Detect which cell encompasses the target text, then output its [x, y] center coordinate. 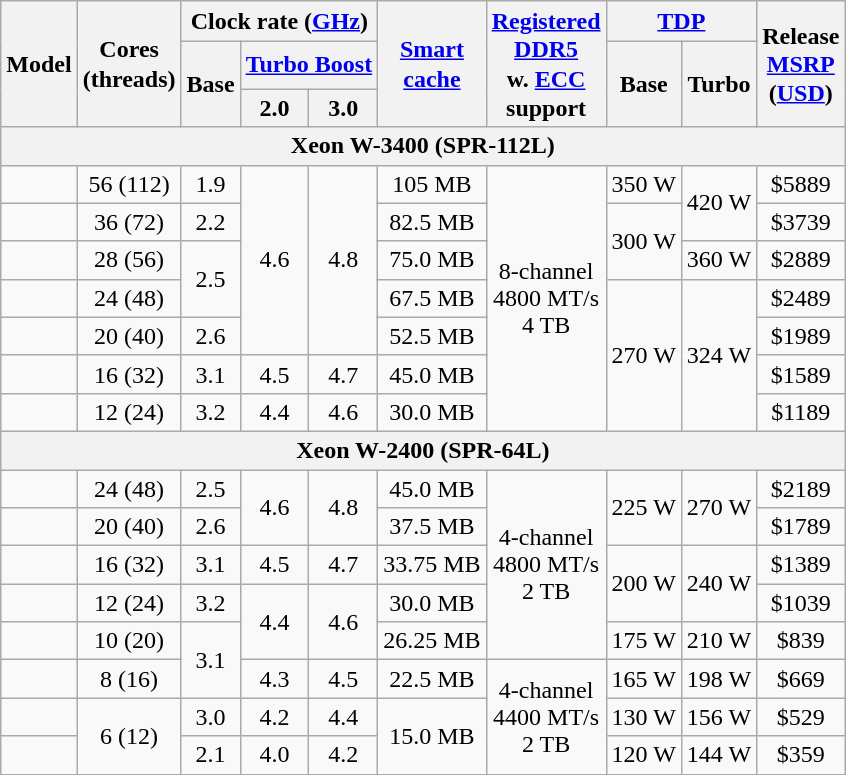
28 (56) [129, 260]
37.5 MB [432, 527]
26.25 MB [432, 641]
$359 [801, 755]
300 W [644, 241]
82.5 MB [432, 222]
$1989 [801, 336]
75.0 MB [432, 260]
Xeon W-3400 (SPR-112L) [423, 146]
$1789 [801, 527]
2.0 [274, 108]
$1389 [801, 565]
8 (16) [129, 679]
200 W [644, 584]
Cores(threads) [129, 64]
Turbo [718, 84]
RegisteredDDR5w. ECCsupport [546, 64]
210 W [718, 641]
2.1 [210, 755]
$3739 [801, 222]
156 W [718, 717]
1.9 [210, 184]
22.5 MB [432, 679]
$2189 [801, 489]
$2889 [801, 260]
$5889 [801, 184]
TDP [682, 21]
$1589 [801, 374]
130 W [644, 717]
350 W [644, 184]
2.2 [210, 222]
240 W [718, 584]
324 W [718, 355]
175 W [644, 641]
198 W [718, 679]
4.0 [274, 755]
$2489 [801, 298]
8-channel4800 MT/s4 TB [546, 298]
225 W [644, 508]
52.5 MB [432, 336]
56 (112) [129, 184]
165 W [644, 679]
33.75 MB [432, 565]
$1189 [801, 412]
$529 [801, 717]
120 W [644, 755]
36 (72) [129, 222]
10 (20) [129, 641]
15.0 MB [432, 736]
67.5 MB [432, 298]
4-channel4400 MT/s2 TB [546, 717]
$839 [801, 641]
105 MB [432, 184]
Clock rate (GHz) [280, 21]
Smartcache [432, 64]
$669 [801, 679]
144 W [718, 755]
Model [39, 64]
Xeon W-2400 (SPR-64L) [423, 450]
4.3 [274, 679]
420 W [718, 203]
Turbo Boost [309, 65]
360 W [718, 260]
4-channel4800 MT/s2 TB [546, 565]
6 (12) [129, 736]
ReleaseMSRP(USD) [801, 64]
$1039 [801, 603]
